Extract the [X, Y] coordinate from the center of the cell holding the provided text.  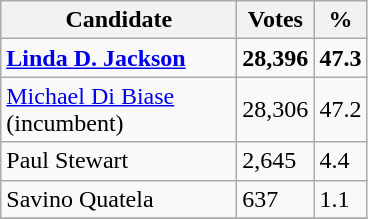
Michael Di Biase (incumbent) [119, 110]
Savino Quatela [119, 199]
28,306 [276, 110]
Votes [276, 20]
28,396 [276, 58]
637 [276, 199]
47.3 [340, 58]
Paul Stewart [119, 161]
Candidate [119, 20]
4.4 [340, 161]
47.2 [340, 110]
Linda D. Jackson [119, 58]
2,645 [276, 161]
% [340, 20]
1.1 [340, 199]
